Detect which cell encompasses the target text, then output its [X, Y] center coordinate. 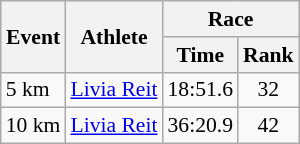
18:51.6 [200, 90]
32 [268, 90]
5 km [34, 90]
42 [268, 126]
Athlete [114, 36]
Race [231, 19]
36:20.9 [200, 126]
10 km [34, 126]
Time [200, 55]
Rank [268, 55]
Event [34, 36]
